Locate the cell with the specified text and output its (x, y) center coordinate. 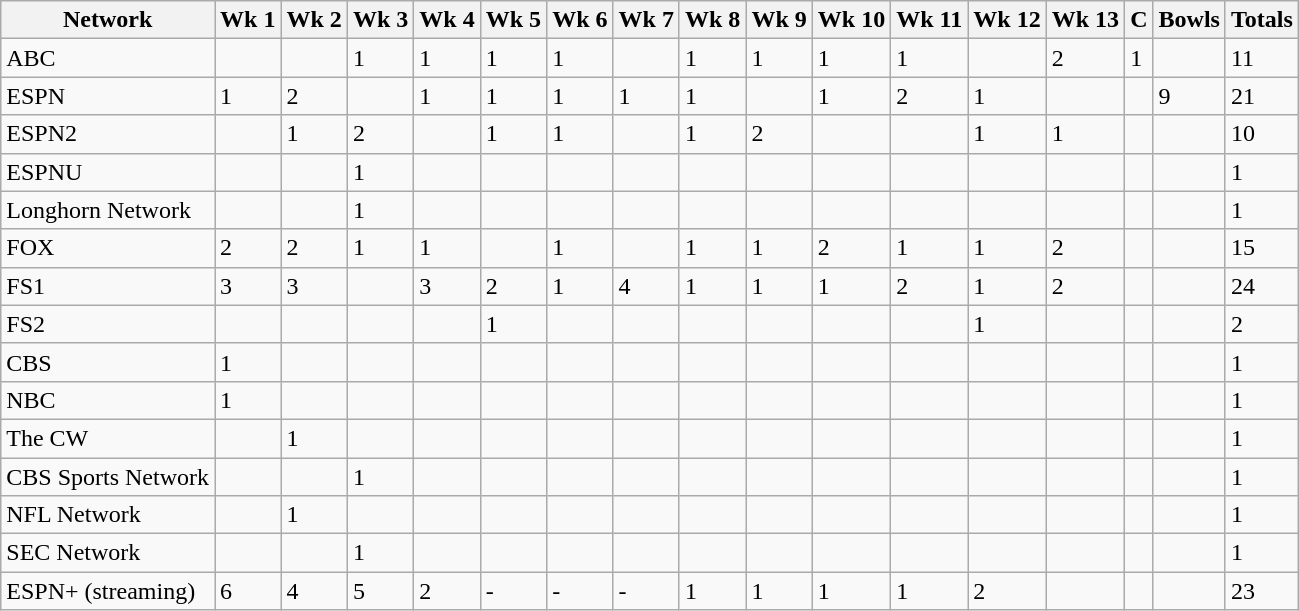
FS2 (108, 324)
Wk 3 (380, 20)
ABC (108, 58)
NBC (108, 400)
Wk 12 (1007, 20)
Wk 8 (712, 20)
SEC Network (108, 553)
Wk 9 (779, 20)
10 (1262, 134)
NFL Network (108, 515)
Wk 4 (447, 20)
21 (1262, 96)
ESPNU (108, 172)
Wk 6 (580, 20)
ESPN+ (streaming) (108, 591)
CBS (108, 362)
ESPN (108, 96)
Wk 11 (930, 20)
ESPN2 (108, 134)
Wk 7 (646, 20)
FS1 (108, 286)
Wk 2 (314, 20)
5 (380, 591)
Wk 10 (851, 20)
Wk 5 (513, 20)
Wk 1 (247, 20)
Longhorn Network (108, 210)
FOX (108, 248)
CBS Sports Network (108, 477)
C (1139, 20)
Wk 13 (1085, 20)
Bowls (1189, 20)
The CW (108, 438)
Totals (1262, 20)
23 (1262, 591)
Network (108, 20)
24 (1262, 286)
11 (1262, 58)
6 (247, 591)
9 (1189, 96)
15 (1262, 248)
